Extract the (x, y) coordinate from the center of the cell holding the provided text.  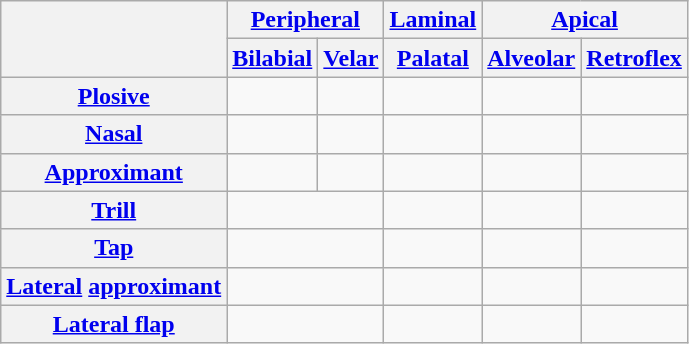
Peripheral (306, 20)
Alveolar (532, 58)
Lateral approximant (114, 286)
Apical (585, 20)
Trill (114, 210)
Retroflex (634, 58)
Bilabial (272, 58)
Lateral flap (114, 324)
Tap (114, 248)
Nasal (114, 134)
Velar (351, 58)
Laminal (433, 20)
Plosive (114, 96)
Palatal (433, 58)
Approximant (114, 172)
